Pinpoint the cell where the given text exists, returning its (x, y) midpoint coordinate. 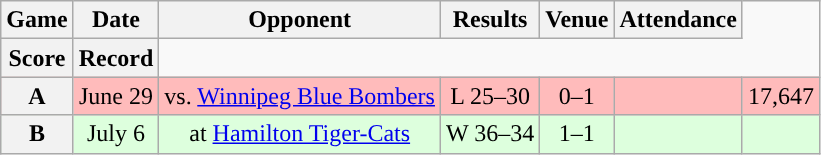
Record (116, 58)
1–1 (577, 134)
W 36–34 (490, 134)
17,647 (780, 96)
Venue (577, 20)
July 6 (116, 134)
0–1 (577, 96)
A (37, 96)
June 29 (116, 96)
Date (116, 20)
Results (490, 20)
Opponent (300, 20)
vs. Winnipeg Blue Bombers (300, 96)
Game (37, 20)
Score (37, 58)
at Hamilton Tiger-Cats (300, 134)
B (37, 134)
Attendance (678, 20)
L 25–30 (490, 96)
